Extract the [x, y] coordinate from the center of the cell holding the provided text.  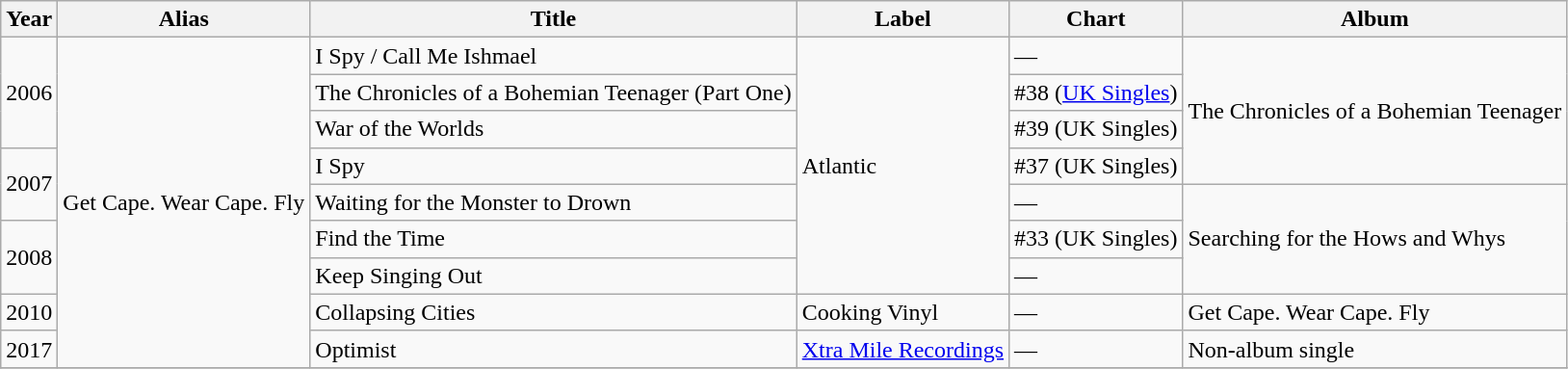
Title [553, 19]
Searching for the Hows and Whys [1375, 239]
2008 [29, 257]
2017 [29, 349]
Collapsing Cities [553, 312]
Alias [184, 19]
2007 [29, 184]
#37 (UK Singles) [1096, 166]
War of the Worlds [553, 129]
The Chronicles of a Bohemian Teenager [1375, 111]
2010 [29, 312]
Keep Singing Out [553, 276]
Cooking Vinyl [902, 312]
Find the Time [553, 239]
#39 (UK Singles) [1096, 129]
Optimist [553, 349]
Year [29, 19]
The Chronicles of a Bohemian Teenager (Part One) [553, 92]
Waiting for the Monster to Drown [553, 202]
Xtra Mile Recordings [902, 349]
I Spy / Call Me Ishmael [553, 56]
Non-album single [1375, 349]
I Spy [553, 166]
Atlantic [902, 166]
Chart [1096, 19]
#38 (UK Singles) [1096, 92]
Label [902, 19]
Album [1375, 19]
#33 (UK Singles) [1096, 239]
2006 [29, 92]
